Provide the [x, y] coordinate of the cell's center where the given text is located.  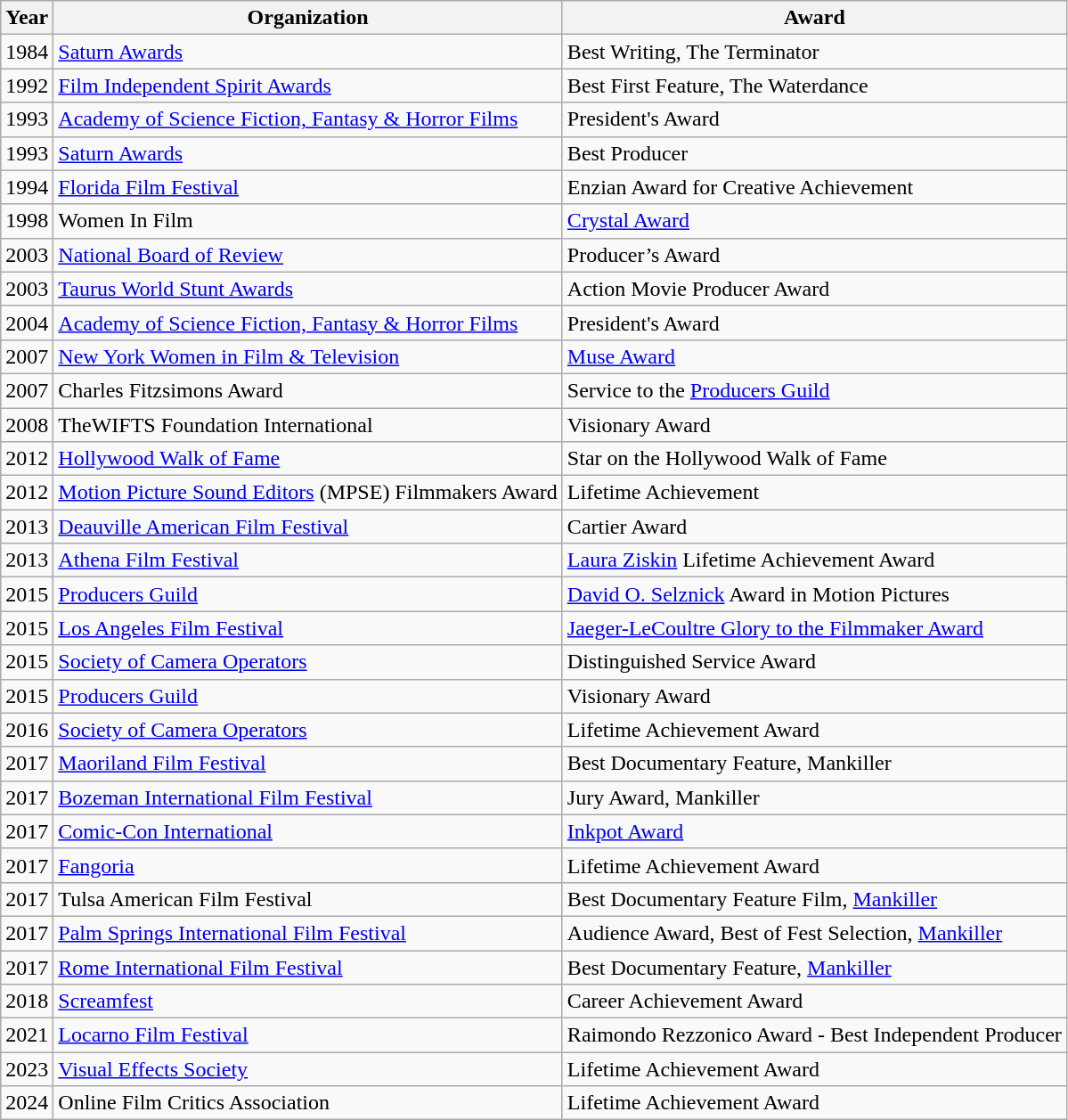
Bozeman International Film Festival [308, 797]
Film Independent Spirit Awards [308, 86]
Raimondo Rezzonico Award - Best Independent Producer [814, 1035]
2018 [27, 1001]
New York Women in Film & Television [308, 356]
Jaeger-LeCoultre Glory to the Filmmaker Award [814, 628]
Locarno Film Festival [308, 1035]
1984 [27, 52]
Action Movie Producer Award [814, 289]
Best First Feature, The Waterdance [814, 86]
2023 [27, 1069]
Athena Film Festival [308, 560]
Best Producer [814, 153]
Crystal Award [814, 221]
Maoriland Film Festival [308, 764]
Distinguished Service Award [814, 662]
Visual Effects Society [308, 1069]
Service to the Producers Guild [814, 390]
Women In Film [308, 221]
Award [814, 18]
Year [27, 18]
Muse Award [814, 356]
David O. Selznick Award in Motion Pictures [814, 594]
2004 [27, 323]
Organization [308, 18]
1994 [27, 187]
2008 [27, 425]
Taurus World Stunt Awards [308, 289]
Palm Springs International Film Festival [308, 933]
Comic-Con International [308, 831]
2016 [27, 730]
Inkpot Award [814, 831]
Los Angeles Film Festival [308, 628]
1992 [27, 86]
Florida Film Festival [308, 187]
Screamfest [308, 1001]
Star on the Hollywood Walk of Fame [814, 459]
2021 [27, 1035]
TheWIFTS Foundation International [308, 425]
Fangoria [308, 865]
Tulsa American Film Festival [308, 899]
Charles Fitzsimons Award [308, 390]
Jury Award, Mankiller [814, 797]
Lifetime Achievement [814, 493]
Hollywood Walk of Fame [308, 459]
Best Documentary Feature Film, Mankiller [814, 899]
2024 [27, 1103]
Best Writing, The Terminator [814, 52]
Enzian Award for Creative Achievement [814, 187]
Deauville American Film Festival [308, 527]
1998 [27, 221]
Motion Picture Sound Editors (MPSE) Filmmakers Award [308, 493]
Cartier Award [814, 527]
Career Achievement Award [814, 1001]
Audience Award, Best of Fest Selection, Mankiller [814, 933]
Rome International Film Festival [308, 967]
National Board of Review [308, 255]
Laura Ziskin Lifetime Achievement Award [814, 560]
Producer’s Award [814, 255]
Online Film Critics Association [308, 1103]
